Capture the cell that displays the provided text and extract its [X, Y] central coordinate. 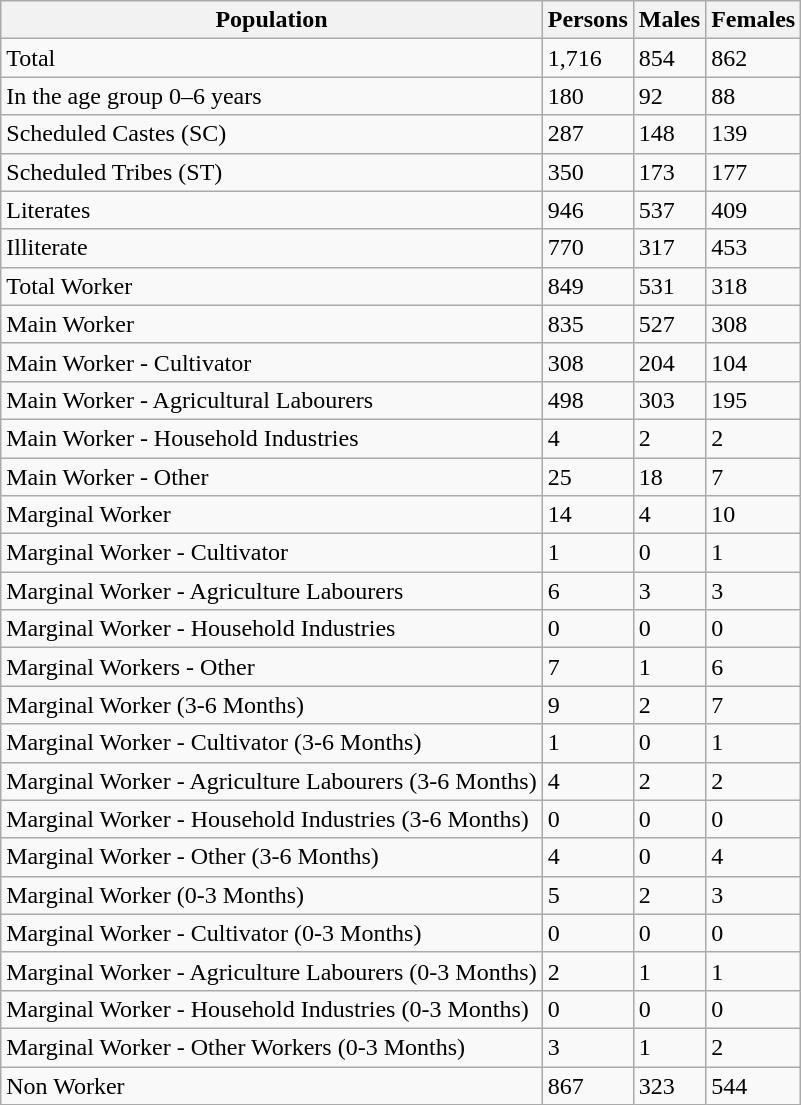
Total [272, 58]
835 [588, 324]
Non Worker [272, 1085]
350 [588, 172]
173 [669, 172]
287 [588, 134]
1,716 [588, 58]
195 [754, 400]
Main Worker - Agricultural Labourers [272, 400]
527 [669, 324]
Males [669, 20]
Marginal Worker - Cultivator (3-6 Months) [272, 743]
Population [272, 20]
849 [588, 286]
177 [754, 172]
5 [588, 895]
Marginal Worker - Household Industries (3-6 Months) [272, 819]
Marginal Worker - Agriculture Labourers (3-6 Months) [272, 781]
Scheduled Tribes (ST) [272, 172]
Marginal Worker - Agriculture Labourers (0-3 Months) [272, 971]
854 [669, 58]
9 [588, 705]
318 [754, 286]
Marginal Worker (3-6 Months) [272, 705]
Illiterate [272, 248]
Marginal Worker - Cultivator [272, 553]
18 [669, 477]
Main Worker - Other [272, 477]
139 [754, 134]
In the age group 0–6 years [272, 96]
Marginal Worker - Household Industries (0-3 Months) [272, 1009]
Marginal Worker [272, 515]
14 [588, 515]
537 [669, 210]
Marginal Worker - Household Industries [272, 629]
Scheduled Castes (SC) [272, 134]
498 [588, 400]
92 [669, 96]
531 [669, 286]
453 [754, 248]
Literates [272, 210]
25 [588, 477]
867 [588, 1085]
544 [754, 1085]
Marginal Workers - Other [272, 667]
Marginal Worker (0-3 Months) [272, 895]
317 [669, 248]
10 [754, 515]
148 [669, 134]
Females [754, 20]
204 [669, 362]
Marginal Worker - Other Workers (0-3 Months) [272, 1047]
946 [588, 210]
88 [754, 96]
Marginal Worker - Cultivator (0-3 Months) [272, 933]
Main Worker [272, 324]
862 [754, 58]
303 [669, 400]
323 [669, 1085]
Marginal Worker - Agriculture Labourers [272, 591]
104 [754, 362]
Persons [588, 20]
409 [754, 210]
770 [588, 248]
Main Worker - Cultivator [272, 362]
Marginal Worker - Other (3-6 Months) [272, 857]
180 [588, 96]
Total Worker [272, 286]
Main Worker - Household Industries [272, 438]
